Return the [x, y] coordinate for the center point of the cell that contains the specified text.  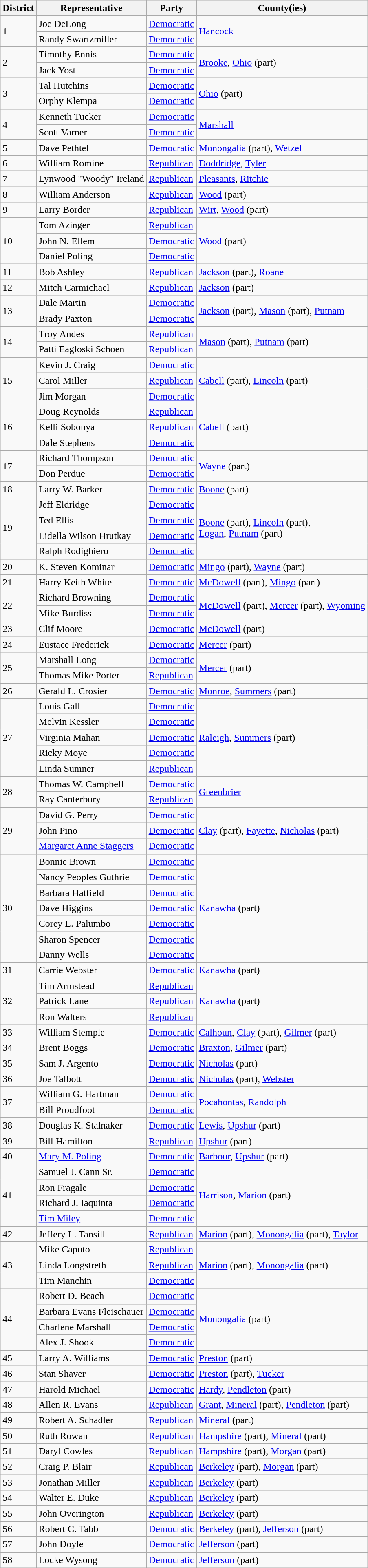
Ricky Moye [91, 753]
41 [18, 1195]
Brooke, Ohio (part) [282, 62]
Joe Talbott [91, 1079]
Larry Border [91, 210]
Daniel Poling [91, 256]
22 [18, 605]
Bill Proudfoot [91, 1110]
40 [18, 1156]
Nancy Peoples Guthrie [91, 877]
Linda Longstreth [91, 1265]
1 [18, 31]
52 [18, 1467]
58 [18, 1560]
Preston (part) [282, 1358]
William Stemple [91, 1032]
17 [18, 466]
William G. Hartman [91, 1094]
Ray Canterbury [91, 799]
Clif Moore [91, 629]
John Pino [91, 830]
Kelli Sobonya [91, 427]
Mason (part), Putnam (part) [282, 342]
48 [18, 1405]
Dave Higgins [91, 908]
7 [18, 179]
Larry W. Barker [91, 489]
42 [18, 1234]
Wirt, Wood (part) [282, 210]
30 [18, 908]
Thomas Mike Porter [91, 675]
Don Perdue [91, 474]
Samuel J. Cann Sr. [91, 1172]
Ohio (part) [282, 93]
Marion (part), Monongalia (part) [282, 1265]
Richard J. Iaquinta [91, 1203]
Jeffery L. Tansill [91, 1234]
District [18, 8]
Cabell (part), Lincoln (part) [282, 380]
Bob Ashley [91, 272]
32 [18, 1001]
Dale Martin [91, 303]
John Doyle [91, 1544]
47 [18, 1389]
28 [18, 792]
9 [18, 210]
Eustace Frederick [91, 644]
Louis Gall [91, 707]
Berkeley (part), Morgan (part) [282, 1467]
14 [18, 342]
Monongalia (part), Wetzel [282, 148]
39 [18, 1141]
K. Steven Kominar [91, 567]
46 [18, 1374]
4 [18, 124]
Marion (part), Monongalia (part), Taylor [282, 1234]
Melvin Kessler [91, 722]
2 [18, 62]
Harry Keith White [91, 582]
Kevin J. Craig [91, 365]
Lewis, Upshur (part) [282, 1125]
Carrie Webster [91, 970]
21 [18, 582]
Braxton, Gilmer (part) [282, 1048]
Monongalia (part) [282, 1319]
Dave Pethtel [91, 148]
Mitch Carmichael [91, 287]
Hampshire (part), Mineral (part) [282, 1435]
Brent Boggs [91, 1048]
David G. Perry [91, 815]
Marshall Long [91, 660]
Joe DeLong [91, 24]
Walter E. Duke [91, 1498]
Orphy Klempa [91, 101]
John Overington [91, 1513]
Mike Burdiss [91, 613]
Sam J. Argento [91, 1063]
Calhoun, Clay (part), Gilmer (part) [282, 1032]
Lynwood "Woody" Ireland [91, 179]
Mingo (part), Wayne (part) [282, 567]
Lidella Wilson Hrutkay [91, 536]
Pleasants, Ritchie [282, 179]
Ted Ellis [91, 520]
6 [18, 163]
Jackson (part), Mason (part), Putnam [282, 311]
Tal Hutchins [91, 86]
Hampshire (part), Morgan (part) [282, 1451]
Richard Browning [91, 598]
29 [18, 830]
36 [18, 1079]
Tim Armstead [91, 986]
16 [18, 427]
Harold Michael [91, 1389]
Doug Reynolds [91, 411]
Bill Hamilton [91, 1141]
Party [171, 8]
20 [18, 567]
54 [18, 1498]
Carol Miller [91, 380]
Daryl Cowles [91, 1451]
Nicholas (part) [282, 1063]
William Anderson [91, 194]
Hardy, Pendleton (part) [282, 1389]
Scott Varner [91, 132]
Mineral (part) [282, 1420]
Greenbrier [282, 792]
Timothy Ennis [91, 55]
Ralph Rodighiero [91, 551]
45 [18, 1358]
Gerald L. Crosier [91, 691]
Dale Stephens [91, 442]
Upshur (part) [282, 1141]
Corey L. Palumbo [91, 923]
Allen R. Evans [91, 1405]
County(ies) [282, 8]
Margaret Anne Staggers [91, 846]
25 [18, 667]
Boone (part) [282, 489]
Preston (part), Tucker [282, 1374]
Nicholas (part), Webster [282, 1079]
35 [18, 1063]
31 [18, 970]
Bonnie Brown [91, 861]
Larry A. Williams [91, 1358]
Barbour, Upshur (part) [282, 1156]
10 [18, 241]
Charlene Marshall [91, 1327]
53 [18, 1482]
27 [18, 738]
Pocahontas, Randolph [282, 1102]
Troy Andes [91, 334]
Craig P. Blair [91, 1467]
34 [18, 1048]
55 [18, 1513]
Jackson (part) [282, 287]
Jeff Eldridge [91, 505]
McDowell (part), Mingo (part) [282, 582]
Stan Shaver [91, 1374]
Marshall [282, 124]
19 [18, 528]
Jim Morgan [91, 396]
Douglas K. Stalnaker [91, 1125]
3 [18, 93]
Monroe, Summers (part) [282, 691]
23 [18, 629]
Ron Walters [91, 1017]
Tom Azinger [91, 225]
11 [18, 272]
Hancock [282, 31]
Barbara Hatfield [91, 892]
Sharon Spencer [91, 939]
18 [18, 489]
Alex J. Shook [91, 1343]
51 [18, 1451]
24 [18, 644]
McDowell (part), Mercer (part), Wyoming [282, 605]
Mike Caputo [91, 1250]
37 [18, 1102]
5 [18, 148]
Jackson (part), Roane [282, 272]
Raleigh, Summers (part) [282, 738]
Boone (part), Lincoln (part), Logan, Putnam (part) [282, 528]
Harrison, Marion (part) [282, 1195]
Linda Sumner [91, 769]
Ron Fragale [91, 1188]
Ruth Rowan [91, 1435]
Cabell (part) [282, 427]
Clay (part), Fayette, Nicholas (part) [282, 830]
Representative [91, 8]
Kenneth Tucker [91, 117]
Robert A. Schadler [91, 1420]
Jack Yost [91, 70]
Tim Miley [91, 1219]
33 [18, 1032]
Randy Swartzmiller [91, 39]
Tim Manchin [91, 1281]
Danny Wells [91, 955]
44 [18, 1319]
Jonathan Miller [91, 1482]
William Romine [91, 163]
Virginia Mahan [91, 738]
Thomas W. Campbell [91, 784]
Grant, Mineral (part), Pendleton (part) [282, 1405]
8 [18, 194]
Berkeley (part), Jefferson (part) [282, 1529]
56 [18, 1529]
John N. Ellem [91, 241]
Patrick Lane [91, 1001]
Brady Paxton [91, 318]
Doddridge, Tyler [282, 163]
Locke Wysong [91, 1560]
Patti Eagloski Schoen [91, 349]
57 [18, 1544]
49 [18, 1420]
Robert D. Beach [91, 1296]
Richard Thompson [91, 458]
McDowell (part) [282, 629]
43 [18, 1265]
50 [18, 1435]
26 [18, 691]
15 [18, 380]
38 [18, 1125]
12 [18, 287]
13 [18, 311]
Robert C. Tabb [91, 1529]
Mary M. Poling [91, 1156]
Barbara Evans Fleischauer [91, 1312]
Wayne (part) [282, 466]
